Find where the given text appears and provide that cell's center as [x, y] coordinate. 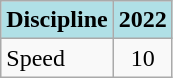
10 [142, 58]
Speed [57, 58]
2022 [142, 20]
Discipline [57, 20]
